Pinpoint the cell where the given text exists, returning its (X, Y) midpoint coordinate. 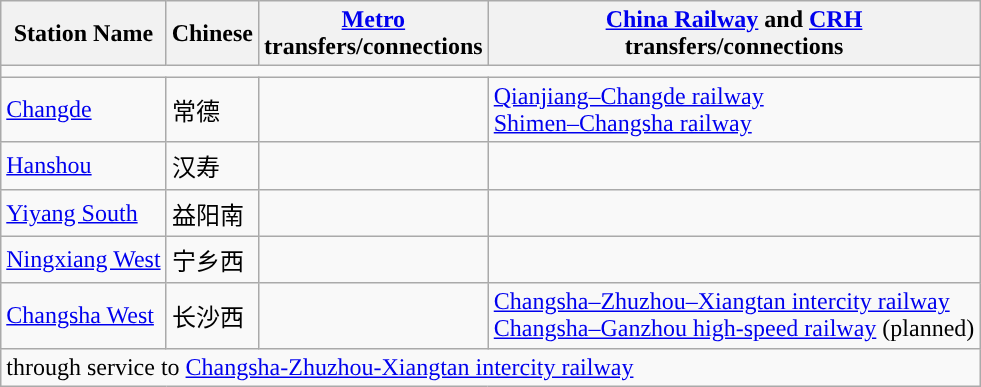
Ningxiang West (84, 260)
Chinese (212, 34)
常德 (212, 110)
Hanshou (84, 166)
Yiyang South (84, 212)
Changde (84, 110)
Changsha West (84, 316)
Station Name (84, 34)
汉寿 (212, 166)
Metrotransfers/connections (374, 34)
Qianjiang–Changde railwayShimen–Changsha railway (734, 110)
宁乡西 (212, 260)
China Railway and CRHtransfers/connections (734, 34)
through service to Changsha-Zhuzhou-Xiangtan intercity railway (490, 367)
长沙西 (212, 316)
Changsha–Zhuzhou–Xiangtan intercity railwayChangsha–Ganzhou high-speed railway (planned) (734, 316)
益阳南 (212, 212)
